Scan for the cell matching the given text and deliver its [X, Y] coordinate at center. 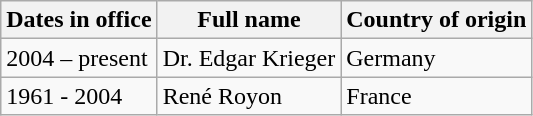
France [436, 96]
René Royon [249, 96]
Full name [249, 20]
2004 – present [79, 58]
1961 - 2004 [79, 96]
Germany [436, 58]
Dates in office [79, 20]
Dr. Edgar Krieger [249, 58]
Country of origin [436, 20]
